Extract the [X, Y] coordinate from the center of the cell holding the provided text.  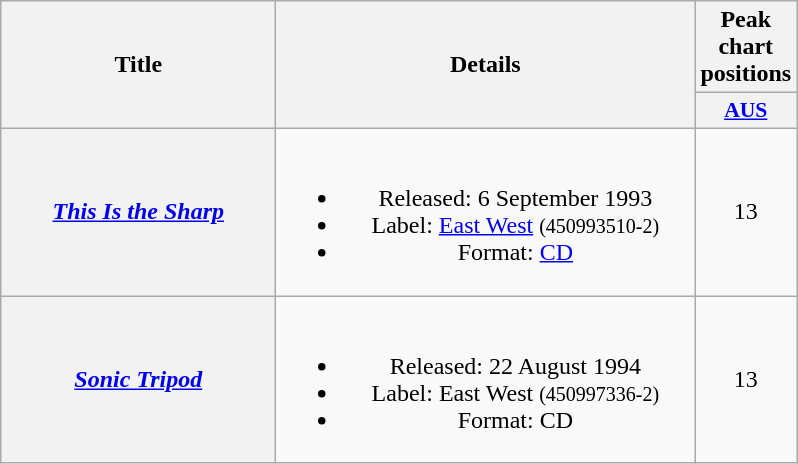
Sonic Tripod [138, 380]
This Is the Sharp [138, 212]
Released: 22 August 1994Label: East West (450997336-2)Format: CD [486, 380]
Title [138, 65]
AUS [746, 111]
Details [486, 65]
Peak chart positions [746, 47]
Released: 6 September 1993Label: East West (450993510-2)Format: CD [486, 212]
